From the cell containing the given text, extract its center point as (x, y) coordinate. 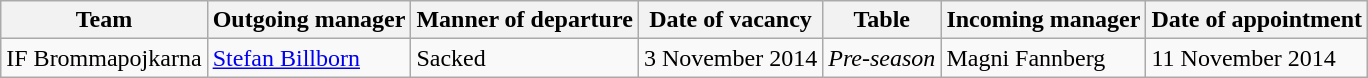
Team (104, 20)
11 November 2014 (1257, 58)
3 November 2014 (730, 58)
Date of vacancy (730, 20)
Pre-season (882, 58)
Table (882, 20)
Manner of departure (524, 20)
Sacked (524, 58)
Stefan Billborn (309, 58)
Magni Fannberg (1044, 58)
IF Brommapojkarna (104, 58)
Outgoing manager (309, 20)
Incoming manager (1044, 20)
Date of appointment (1257, 20)
